Scan for the cell matching the given text and deliver its [x, y] coordinate at center. 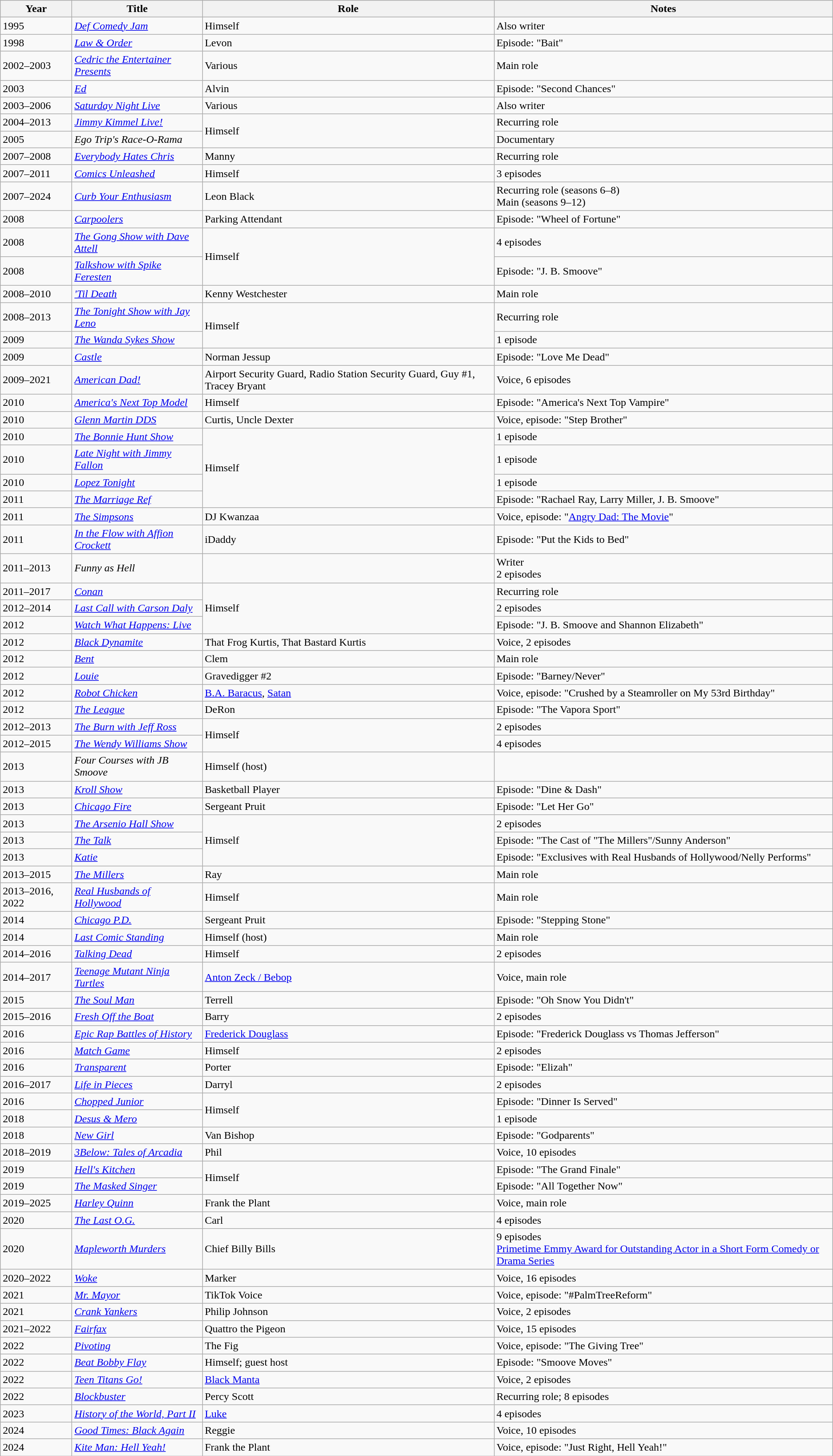
2023 [36, 1413]
American Dad! [137, 380]
Phil [348, 1152]
'Til Death [137, 294]
Himself; guest host [348, 1363]
Woke [137, 1278]
2011–2013 [36, 568]
Conan [137, 591]
Voice, 6 episodes [663, 380]
Hell's Kitchen [137, 1169]
3 episodes [663, 173]
Basketball Player [348, 789]
Episode: "Stepping Stone" [663, 920]
Chicago P.D. [137, 920]
Curb Your Enthusiasm [137, 196]
Match Game [137, 1051]
Four Courses with JB Smoove [137, 766]
Beat Bobby Flay [137, 1363]
New Girl [137, 1135]
Voice, episode: "The Giving Tree" [663, 1346]
2008–2013 [36, 317]
Life in Pieces [137, 1084]
Kite Man: Hell Yeah! [137, 1447]
The Burn with Jeff Ross [137, 727]
Episode: "Dinner Is Served" [663, 1101]
Talkshow with Spike Feresten [137, 271]
Louie [137, 676]
Airport Security Guard, Radio Station Security Guard, Guy #1, Tracey Bryant [348, 380]
Fresh Off the Boat [137, 1017]
Jimmy Kimmel Live! [137, 122]
Harley Quinn [137, 1203]
Katie [137, 857]
Cedric the Entertainer Presents [137, 66]
2021–2022 [36, 1329]
The Talk [137, 840]
2009–2021 [36, 380]
Episode: "Elizah" [663, 1068]
Voice, 15 episodes [663, 1329]
Episode: "Second Chances" [663, 89]
Episode: "America's Next Top Vampire" [663, 403]
Chopped Junior [137, 1101]
2012–2014 [36, 608]
The Arsenio Hall Show [137, 823]
Luke [348, 1413]
The Bonnie Hunt Show [137, 437]
Role [348, 9]
Leon Black [348, 196]
The Soul Man [137, 1000]
B.A. Baracus, Satan [348, 693]
Philip Johnson [348, 1312]
Episode: "Frederick Douglass vs Thomas Jefferson" [663, 1034]
Voice, episode: "Just Right, Hell Yeah!" [663, 1447]
Marker [348, 1278]
Robot Chicken [137, 693]
Funny as Hell [137, 568]
Episode: "Barney/Never" [663, 676]
Quattro the Pigeon [348, 1329]
Crank Yankers [137, 1312]
Episode: "Godparents" [663, 1135]
2002–2003 [36, 66]
Episode: "The Cast of "The Millers"/Sunny Anderson" [663, 840]
Terrell [348, 1000]
TikTok Voice [348, 1295]
Episode: "Smoove Moves" [663, 1363]
The Marriage Ref [137, 499]
Desus & Mero [137, 1118]
Blockbuster [137, 1396]
Levon [348, 43]
2020–2022 [36, 1278]
Chicago Fire [137, 806]
Episode: "Love Me Dead" [663, 357]
Law & Order [137, 43]
Gravedigger #2 [348, 676]
The League [137, 710]
Def Comedy Jam [137, 26]
2004–2013 [36, 122]
The Simpsons [137, 516]
History of the World, Part II [137, 1413]
2007–2008 [36, 156]
Glenn Martin DDS [137, 420]
Kenny Westchester [348, 294]
Black Manta [348, 1379]
2007–2011 [36, 173]
1995 [36, 26]
The Last O.G. [137, 1220]
Episode: "Wheel of Fortune" [663, 219]
Lopez Tonight [137, 482]
Kroll Show [137, 789]
The Gong Show with Dave Attell [137, 242]
Norman Jessup [348, 357]
Porter [348, 1068]
Voice, episode: "#PalmTreeReform" [663, 1295]
Manny [348, 156]
Episode: "The Vapora Sport" [663, 710]
Episode: "Let Her Go" [663, 806]
Parking Attendant [348, 219]
2015 [36, 1000]
2014–2016 [36, 954]
Notes [663, 9]
Ego Trip's Race-O-Rama [137, 139]
The Masked Singer [137, 1186]
Van Bishop [348, 1135]
Title [137, 9]
2013–2015 [36, 874]
Good Times: Black Again [137, 1430]
2019–2025 [36, 1203]
Darryl [348, 1084]
2012–2015 [36, 744]
Voice, episode: "Crushed by a Steamroller on My 53rd Birthday" [663, 693]
Mapleworth Murders [137, 1249]
DeRon [348, 710]
DJ Kwanzaa [348, 516]
Real Husbands of Hollywood [137, 897]
Voice, episode: "Step Brother" [663, 420]
Everybody Hates Chris [137, 156]
Reggie [348, 1430]
iDaddy [348, 539]
9 episodes Primetime Emmy Award for Outstanding Actor in a Short Form Comedy or Drama Series [663, 1249]
Recurring role (seasons 6–8)Main (seasons 9–12) [663, 196]
America's Next Top Model [137, 403]
Episode: "J. B. Smoove and Shannon Elizabeth" [663, 625]
Mr. Mayor [137, 1295]
2012–2013 [36, 727]
2005 [36, 139]
2013–2016, 2022 [36, 897]
Year [36, 9]
2007–2024 [36, 196]
Ed [137, 89]
Carl [348, 1220]
Episode: "Oh Snow You Didn't" [663, 1000]
Barry [348, 1017]
Anton Zeck / Bebop [348, 977]
That Frog Kurtis, That Bastard Kurtis [348, 642]
Episode: "All Together Now" [663, 1186]
The Millers [137, 874]
Ray [348, 874]
Teen Titans Go! [137, 1379]
2016–2017 [36, 1084]
Frederick Douglass [348, 1034]
Alvin [348, 89]
Clem [348, 659]
2003 [36, 89]
Epic Rap Battles of History [137, 1034]
Teenage Mutant Ninja Turtles [137, 977]
Fairfax [137, 1329]
Transparent [137, 1068]
2011–2017 [36, 591]
Last Comic Standing [137, 937]
Writer2 episodes [663, 568]
Watch What Happens: Live [137, 625]
2015–2016 [36, 1017]
In the Flow with Affion Crockett [137, 539]
Bent [137, 659]
Comics Unleashed [137, 173]
Episode: "Dine & Dash" [663, 789]
Carpoolers [137, 219]
Late Night with Jimmy Fallon [137, 459]
Voice, episode: "Angry Dad: The Movie" [663, 516]
2008–2010 [36, 294]
2018–2019 [36, 1152]
Pivoting [137, 1346]
Recurring role; 8 episodes [663, 1396]
Black Dynamite [137, 642]
Voice, 16 episodes [663, 1278]
Saturday Night Live [137, 105]
2003–2006 [36, 105]
Last Call with Carson Daly [137, 608]
Documentary [663, 139]
Episode: "Exclusives with Real Husbands of Hollywood/Nelly Performs" [663, 857]
The Wanda Sykes Show [137, 340]
Episode: "J. B. Smoove" [663, 271]
The Fig [348, 1346]
Castle [137, 357]
Percy Scott [348, 1396]
Talking Dead [137, 954]
The Tonight Show with Jay Leno [137, 317]
Episode: "Bait" [663, 43]
2014–2017 [36, 977]
Chief Billy Bills [348, 1249]
Episode: "Rachael Ray, Larry Miller, J. B. Smoove" [663, 499]
Curtis, Uncle Dexter [348, 420]
3Below: Tales of Arcadia [137, 1152]
1998 [36, 43]
Episode: "Put the Kids to Bed" [663, 539]
Episode: "The Grand Finale" [663, 1169]
The Wendy Williams Show [137, 744]
